Capture the cell that displays the provided text and extract its [X, Y] central coordinate. 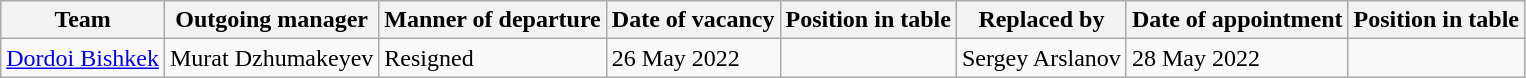
Murat Dzhumakeyev [271, 58]
Date of vacancy [693, 20]
Sergey Arslanov [1041, 58]
Replaced by [1041, 20]
Manner of departure [492, 20]
Team [83, 20]
26 May 2022 [693, 58]
Dordoi Bishkek [83, 58]
28 May 2022 [1237, 58]
Date of appointment [1237, 20]
Resigned [492, 58]
Outgoing manager [271, 20]
